Search for the cell housing the specified text and yield its (X, Y) center coordinate. 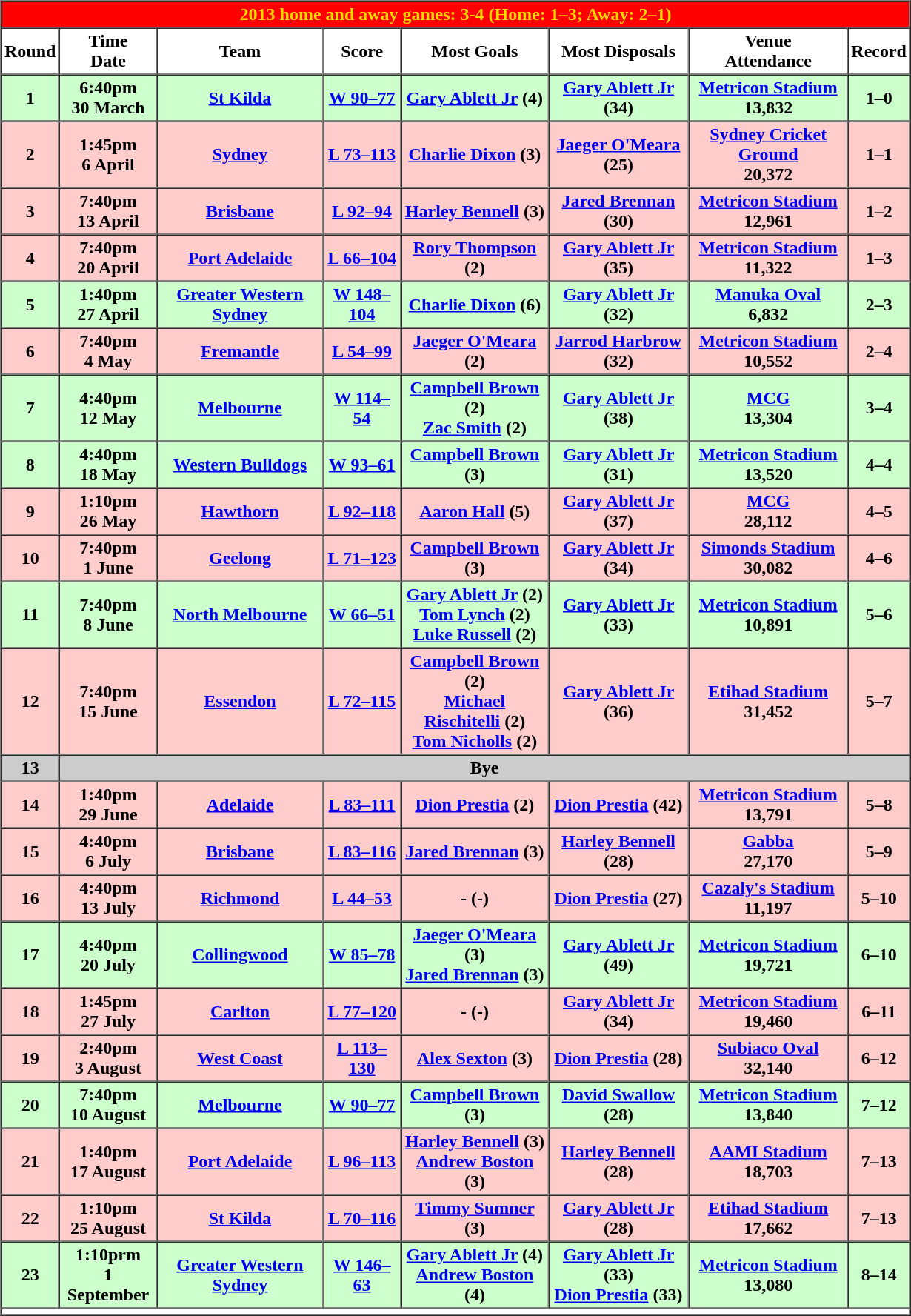
Gary Ablett Jr (2) Tom Lynch (2) Luke Russell (2) (474, 614)
Gary Ablett Jr (33) (619, 614)
Timmy Sumner (3) (474, 1218)
Metricon Stadium10,552 (767, 351)
1–1 (879, 155)
13 (30, 768)
L 83–116 (361, 852)
7:40pm13 April (108, 212)
1:40pm27 April (108, 305)
Geelong (240, 559)
MCG28,112 (767, 511)
Campbell Brown (2) Michael Rischitelli (2) Tom Nicholls (2) (474, 701)
Essendon (240, 701)
Score (361, 52)
Etihad Stadium17,662 (767, 1218)
Dion Prestia (27) (619, 898)
Carlton (240, 1012)
Collingwood (240, 955)
8–14 (879, 1275)
Sydney Cricket Ground20,372 (767, 155)
1:45pm6 April (108, 155)
Round (30, 52)
Metricon Stadium12,961 (767, 212)
W 146–63 (361, 1275)
7:40pm15 June (108, 701)
North Melbourne (240, 614)
Subiaco Oval32,140 (767, 1058)
2–4 (879, 351)
Gary Ablett Jr (37) (619, 511)
4–4 (879, 465)
4:40pm13 July (108, 898)
Metricon Stadium13,080 (767, 1275)
1:10pm26 May (108, 511)
1:10prm1 September (108, 1275)
8 (30, 465)
3–4 (879, 408)
Harley Bennell (3) (474, 212)
Jared Brennan (30) (619, 212)
L 73–113 (361, 155)
16 (30, 898)
6–10 (879, 955)
7:40pm20 April (108, 258)
Hawthorn (240, 511)
L 92–118 (361, 511)
17 (30, 955)
9 (30, 511)
Aaron Hall (5) (474, 511)
TimeDate (108, 52)
W 114–54 (361, 408)
5–10 (879, 898)
22 (30, 1218)
11 (30, 614)
6–12 (879, 1058)
Metricon Stadium13,520 (767, 465)
Sydney (240, 155)
4:40pm18 May (108, 465)
4:40pm20 July (108, 955)
Bye (484, 768)
W 85–78 (361, 955)
L 70–116 (361, 1218)
5–8 (879, 805)
Gary Ablett Jr (4) Andrew Boston (4) (474, 1275)
Gary Ablett Jr (4) (474, 98)
Dion Prestia (28) (619, 1058)
2–3 (879, 305)
1:45pm27 July (108, 1012)
7:40pm8 June (108, 614)
4 (30, 258)
1:40pm29 June (108, 805)
1–0 (879, 98)
4–6 (879, 559)
AAMI Stadium18,703 (767, 1161)
6–11 (879, 1012)
Jarrod Harbrow (32) (619, 351)
L 66–104 (361, 258)
Metricon Stadium10,891 (767, 614)
4:40pm12 May (108, 408)
7:40pm4 May (108, 351)
10 (30, 559)
Etihad Stadium31,452 (767, 701)
Gary Ablett Jr (28) (619, 1218)
5 (30, 305)
2:40pm3 August (108, 1058)
W 66–51 (361, 614)
Western Bulldogs (240, 465)
L 44–53 (361, 898)
Simonds Stadium30,082 (767, 559)
7:40pm1 June (108, 559)
Metricon Stadium11,322 (767, 258)
West Coast (240, 1058)
Most Disposals (619, 52)
Most Goals (474, 52)
Metricon Stadium13,840 (767, 1106)
Rory Thompson (2) (474, 258)
Gary Ablett Jr (32) (619, 305)
4:40pm6 July (108, 852)
3 (30, 212)
Charlie Dixon (3) (474, 155)
4–5 (879, 511)
Alex Sexton (3) (474, 1058)
1 (30, 98)
Manuka Oval6,832 (767, 305)
Dion Prestia (2) (474, 805)
Adelaide (240, 805)
Team (240, 52)
5–9 (879, 852)
7:40pm10 August (108, 1106)
L 72–115 (361, 701)
Gary Ablett Jr (49) (619, 955)
Jaeger O'Meara (25) (619, 155)
7 (30, 408)
L 83–111 (361, 805)
Gabba27,170 (767, 852)
MCG13,304 (767, 408)
Metricon Stadium13,791 (767, 805)
Jaeger O'Meara (2) (474, 351)
6:40pm30 March (108, 98)
Harley Bennell (3) Andrew Boston (3) (474, 1161)
W 148–104 (361, 305)
L 77–120 (361, 1012)
Gary Ablett Jr (33) Dion Prestia (33) (619, 1275)
Metricon Stadium19,460 (767, 1012)
L 92–94 (361, 212)
L 113–130 (361, 1058)
Metricon Stadium19,721 (767, 955)
19 (30, 1058)
5–7 (879, 701)
L 71–123 (361, 559)
5–6 (879, 614)
Gary Ablett Jr (36) (619, 701)
15 (30, 852)
Record (879, 52)
2013 home and away games: 3-4 (Home: 1–3; Away: 2–1) (456, 15)
Campbell Brown (2)Zac Smith (2) (474, 408)
Jaeger O'Meara (3) Jared Brennan (3) (474, 955)
14 (30, 805)
12 (30, 701)
Fremantle (240, 351)
Richmond (240, 898)
Gary Ablett Jr (35) (619, 258)
23 (30, 1275)
Charlie Dixon (6) (474, 305)
21 (30, 1161)
1–2 (879, 212)
6 (30, 351)
1:40pm17 August (108, 1161)
1–3 (879, 258)
2 (30, 155)
VenueAttendance (767, 52)
18 (30, 1012)
Gary Ablett Jr (31) (619, 465)
1:10pm25 August (108, 1218)
David Swallow (28) (619, 1106)
20 (30, 1106)
L 96–113 (361, 1161)
L 54–99 (361, 351)
Cazaly's Stadium11,197 (767, 898)
7–12 (879, 1106)
Dion Prestia (42) (619, 805)
Jared Brennan (3) (474, 852)
Metricon Stadium13,832 (767, 98)
Gary Ablett Jr (38) (619, 408)
W 93–61 (361, 465)
